Pinpoint the cell where the given text exists, returning its (X, Y) midpoint coordinate. 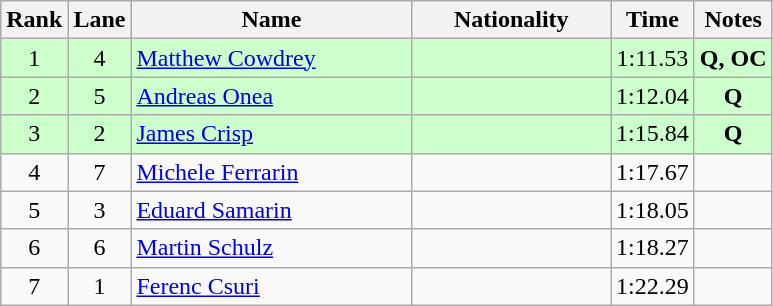
Lane (100, 20)
Michele Ferrarin (272, 172)
Martin Schulz (272, 248)
Rank (34, 20)
1:22.29 (653, 286)
Notes (733, 20)
Nationality (512, 20)
Time (653, 20)
Name (272, 20)
Q, OC (733, 58)
1:17.67 (653, 172)
Matthew Cowdrey (272, 58)
1:15.84 (653, 134)
1:12.04 (653, 96)
James Crisp (272, 134)
1:11.53 (653, 58)
1:18.27 (653, 248)
Ferenc Csuri (272, 286)
Andreas Onea (272, 96)
Eduard Samarin (272, 210)
1:18.05 (653, 210)
